Return [X, Y] of the center of cell containing provided text 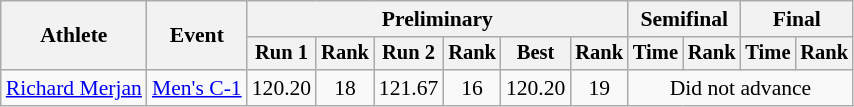
18 [345, 88]
Athlete [74, 36]
16 [472, 88]
121.67 [408, 88]
19 [599, 88]
Run 1 [282, 54]
Final [796, 19]
Men's C-1 [197, 88]
Semifinal [684, 19]
Event [197, 36]
Run 2 [408, 54]
Preliminary [438, 19]
Did not advance [740, 88]
Best [536, 54]
Richard Merjan [74, 88]
